Pinpoint the cell where the given text exists, returning its (x, y) midpoint coordinate. 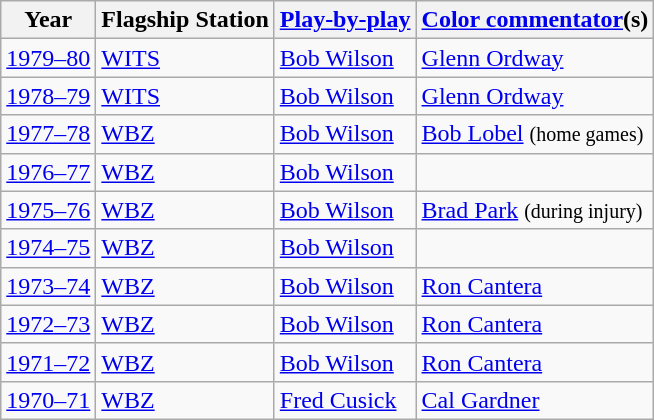
1979–80 (48, 58)
1974–75 (48, 248)
1971–72 (48, 362)
1970–71 (48, 400)
1972–73 (48, 324)
Brad Park (during injury) (535, 210)
1978–79 (48, 96)
Bob Lobel (home games) (535, 134)
Color commentator(s) (535, 20)
Flagship Station (185, 20)
Cal Gardner (535, 400)
1973–74 (48, 286)
Year (48, 20)
1976–77 (48, 172)
Play-by-play (345, 20)
Fred Cusick (345, 400)
1977–78 (48, 134)
1975–76 (48, 210)
